Identify which cell holds the provided text, then report its (x, y) central coordinate. 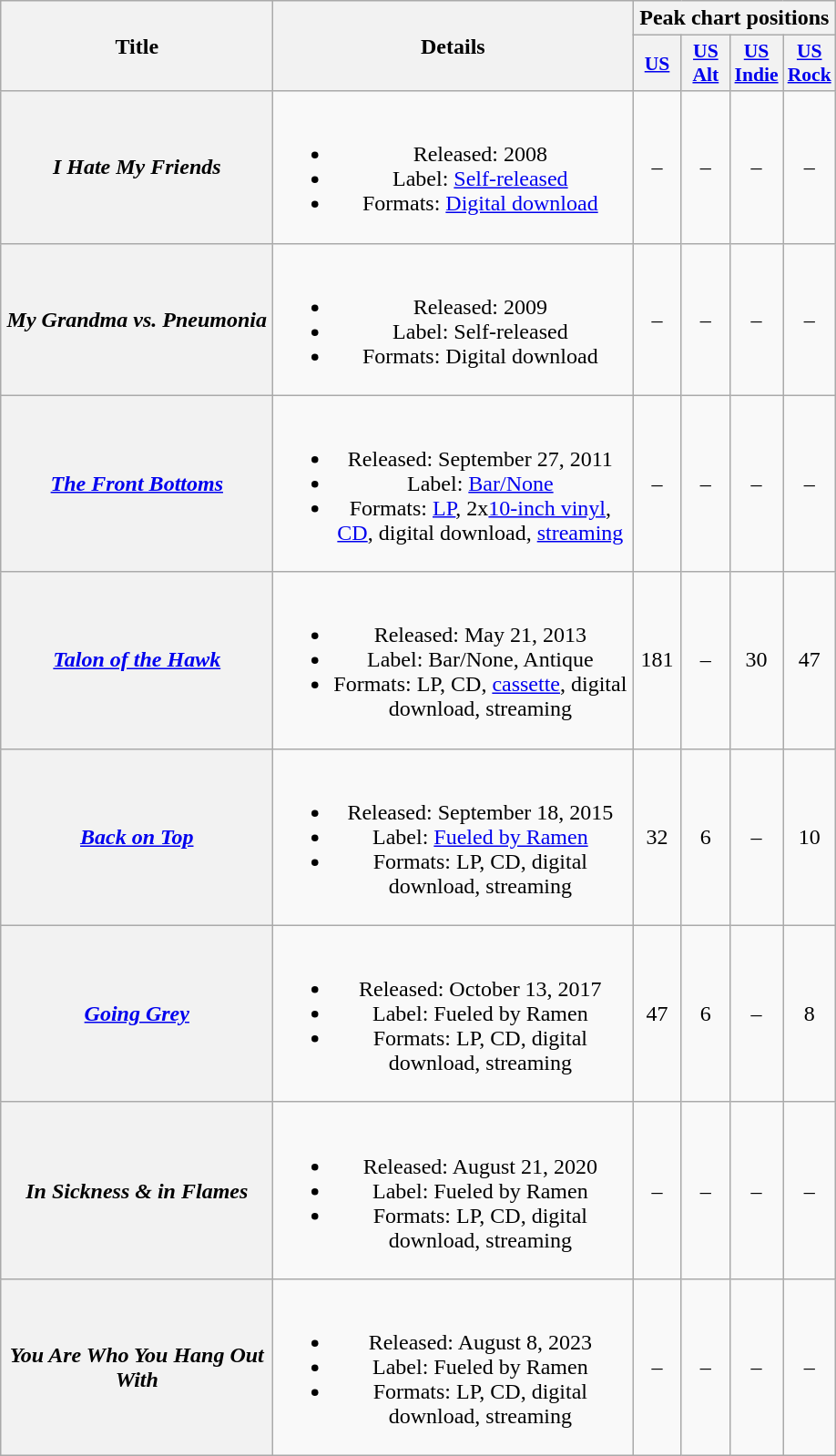
Details (454, 46)
32 (658, 837)
Peak chart positions (734, 18)
8 (810, 1013)
30 (757, 660)
Released: September 18, 2015Label: Fueled by RamenFormats: LP, CD, digital download, streaming (454, 837)
US (658, 64)
Released: October 13, 2017Label: Fueled by RamenFormats: LP, CD, digital download, streaming (454, 1013)
Released: May 21, 2013Label: Bar/None, AntiqueFormats: LP, CD, cassette, digital download, streaming (454, 660)
In Sickness & in Flames (137, 1190)
Talon of the Hawk (137, 660)
10 (810, 837)
I Hate My Friends (137, 168)
You Are Who You Hang Out With (137, 1367)
Released: August 8, 2023Label: Fueled by RamenFormats: LP, CD, digital download, streaming (454, 1367)
Back on Top (137, 837)
The Front Bottoms (137, 484)
My Grandma vs. Pneumonia (137, 319)
USRock (810, 64)
Released: 2009Label: Self-releasedFormats: Digital download (454, 319)
Released: September 27, 2011Label: Bar/NoneFormats: LP, 2x10-inch vinyl, CD, digital download, streaming (454, 484)
Title (137, 46)
USAlt (705, 64)
Released: 2008Label: Self-releasedFormats: Digital download (454, 168)
Going Grey (137, 1013)
181 (658, 660)
USIndie (757, 64)
Released: August 21, 2020Label: Fueled by RamenFormats: LP, CD, digital download, streaming (454, 1190)
